Output the [X, Y] coordinate of the center of the cell containing the given text.  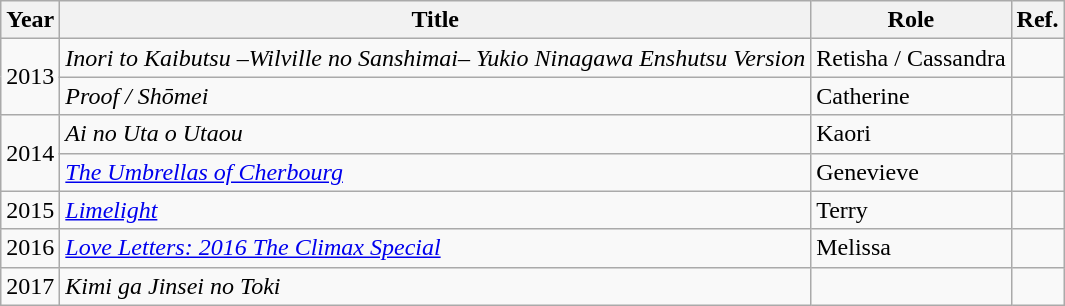
Terry [911, 210]
2016 [30, 248]
Title [436, 20]
Role [911, 20]
Year [30, 20]
Genevieve [911, 172]
Catherine [911, 96]
2015 [30, 210]
Proof / Shōmei [436, 96]
Kaori [911, 134]
Limelight [436, 210]
2013 [30, 77]
The Umbrellas of Cherbourg [436, 172]
Ai no Uta o Utaou [436, 134]
Love Letters: 2016 The Climax Special [436, 248]
Ref. [1038, 20]
Melissa [911, 248]
Inori to Kaibutsu –Wilville no Sanshimai– Yukio Ninagawa Enshutsu Version [436, 58]
Retisha / Cassandra [911, 58]
2014 [30, 153]
Kimi ga Jinsei no Toki [436, 286]
2017 [30, 286]
